Provide the (x, y) coordinate of the cell's center where the given text is located.  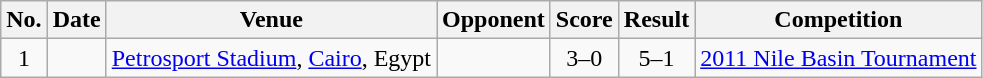
Competition (838, 20)
1 (24, 58)
2011 Nile Basin Tournament (838, 58)
Score (584, 20)
5–1 (656, 58)
Date (76, 20)
3–0 (584, 58)
Petrosport Stadium, Cairo, Egypt (271, 58)
Result (656, 20)
Venue (271, 20)
No. (24, 20)
Opponent (494, 20)
